Scan for the cell matching the given text and deliver its [X, Y] coordinate at center. 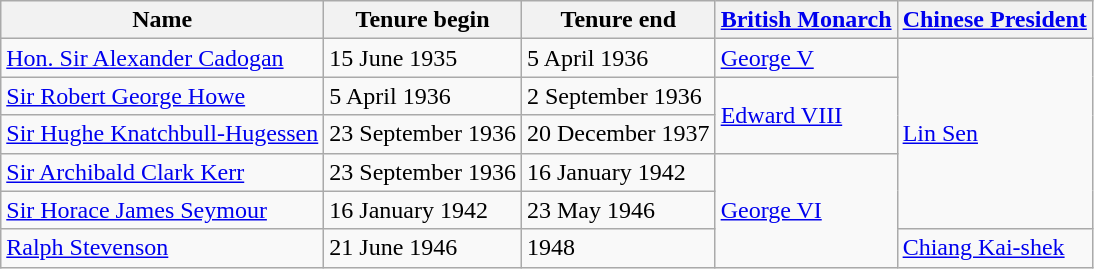
Tenure begin [423, 20]
23 May 1946 [618, 210]
British Monarch [806, 20]
Chiang Kai-shek [994, 248]
Sir Hughe Knatchbull-Hugessen [162, 134]
Lin Sen [994, 134]
George V [806, 58]
Hon. Sir Alexander Cadogan [162, 58]
2 September 1936 [618, 96]
Sir Horace James Seymour [162, 210]
15 June 1935 [423, 58]
Tenure end [618, 20]
Ralph Stevenson [162, 248]
Sir Archibald Clark Kerr [162, 172]
Sir Robert George Howe [162, 96]
21 June 1946 [423, 248]
Edward VIII [806, 115]
1948 [618, 248]
Name [162, 20]
George VI [806, 210]
20 December 1937 [618, 134]
Chinese President [994, 20]
